Identify which cell holds the provided text, then report its [X, Y] central coordinate. 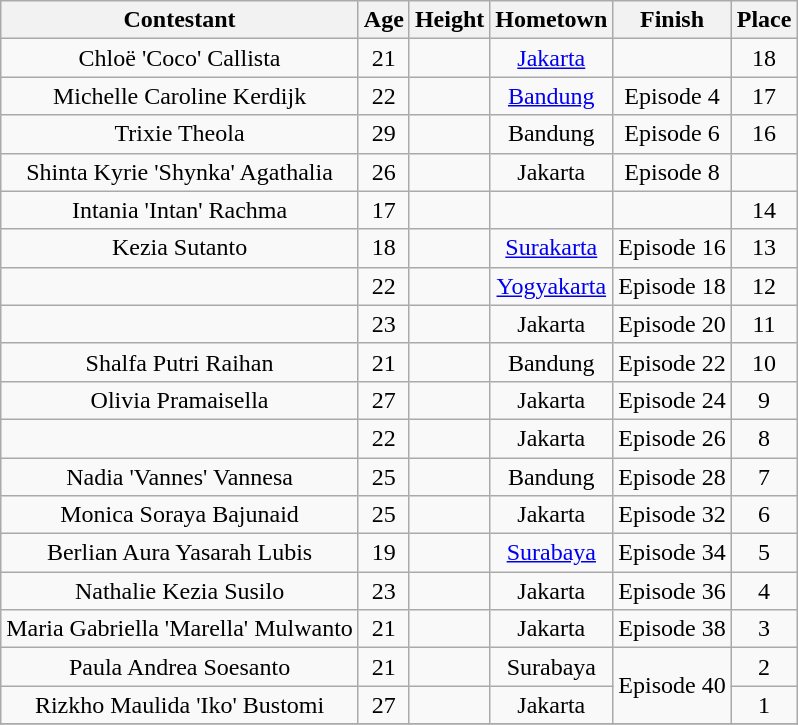
Height [449, 20]
11 [764, 324]
10 [764, 362]
13 [764, 248]
Episode 20 [672, 324]
Trixie Theola [180, 134]
Episode 40 [672, 686]
Shalfa Putri Raihan [180, 362]
Chloë 'Coco' Callista [180, 58]
Intania 'Intan' Rachma [180, 210]
Episode 6 [672, 134]
Episode 16 [672, 248]
Episode 4 [672, 96]
4 [764, 591]
Yogyakarta [552, 286]
Place [764, 20]
Nathalie Kezia Susilo [180, 591]
Olivia Pramaisella [180, 400]
Maria Gabriella 'Marella' Mulwanto [180, 629]
Rizkho Maulida 'Iko' Bustomi [180, 705]
Episode 38 [672, 629]
14 [764, 210]
Age [384, 20]
2 [764, 667]
Episode 8 [672, 172]
16 [764, 134]
Episode 28 [672, 477]
Shinta Kyrie 'Shynka' Agathalia [180, 172]
9 [764, 400]
Surakarta [552, 248]
26 [384, 172]
19 [384, 553]
Berlian Aura Yasarah Lubis [180, 553]
5 [764, 553]
8 [764, 438]
Episode 26 [672, 438]
Paula Andrea Soesanto [180, 667]
1 [764, 705]
Episode 36 [672, 591]
6 [764, 515]
3 [764, 629]
12 [764, 286]
7 [764, 477]
Kezia Sutanto [180, 248]
Hometown [552, 20]
Michelle Caroline Kerdijk [180, 96]
Episode 34 [672, 553]
29 [384, 134]
Contestant [180, 20]
Monica Soraya Bajunaid [180, 515]
Finish [672, 20]
Episode 32 [672, 515]
Episode 22 [672, 362]
Nadia 'Vannes' Vannesa [180, 477]
Episode 24 [672, 400]
Episode 18 [672, 286]
